Find where the given text appears and provide that cell's center as [x, y] coordinate. 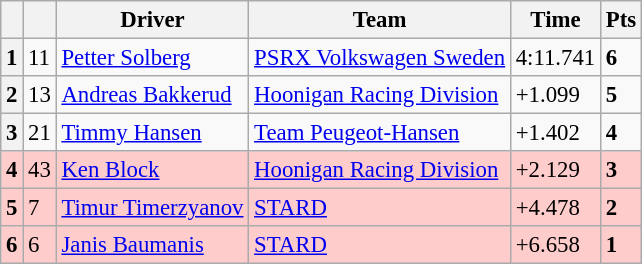
PSRX Volkswagen Sweden [380, 58]
Janis Baumanis [152, 245]
Team [380, 20]
43 [40, 170]
+2.129 [555, 170]
Ken Block [152, 170]
11 [40, 58]
13 [40, 95]
Andreas Bakkerud [152, 95]
Team Peugeot-Hansen [380, 133]
Driver [152, 20]
+6.658 [555, 245]
4:11.741 [555, 58]
Timur Timerzyanov [152, 208]
Pts [622, 20]
Petter Solberg [152, 58]
+1.099 [555, 95]
21 [40, 133]
+4.478 [555, 208]
7 [40, 208]
+1.402 [555, 133]
Timmy Hansen [152, 133]
Time [555, 20]
